Identify which cell holds the provided text, then report its (X, Y) central coordinate. 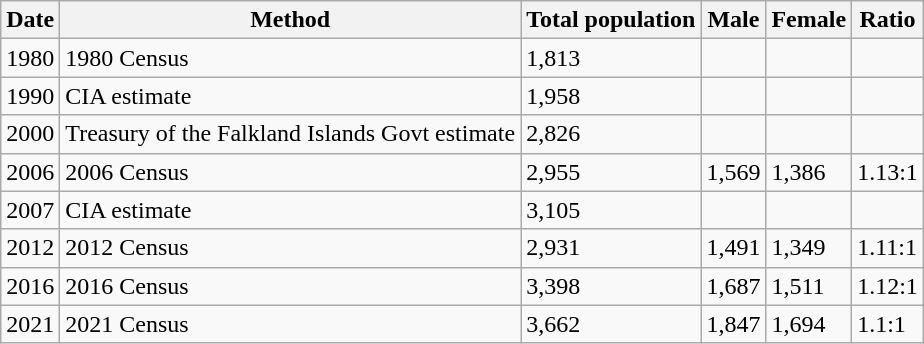
2012 Census (290, 248)
Treasury of the Falkland Islands Govt estimate (290, 134)
1,569 (734, 172)
Date (30, 20)
1,694 (809, 324)
1,958 (611, 96)
Male (734, 20)
1.12:1 (888, 286)
2021 (30, 324)
3,398 (611, 286)
1,386 (809, 172)
2006 (30, 172)
2012 (30, 248)
2,955 (611, 172)
1.13:1 (888, 172)
1990 (30, 96)
1,687 (734, 286)
1,511 (809, 286)
1980 Census (290, 58)
2016 Census (290, 286)
Female (809, 20)
1,813 (611, 58)
2016 (30, 286)
3,662 (611, 324)
1,491 (734, 248)
2,826 (611, 134)
Total population (611, 20)
1980 (30, 58)
3,105 (611, 210)
2021 Census (290, 324)
2,931 (611, 248)
1.11:1 (888, 248)
1,349 (809, 248)
2006 Census (290, 172)
1,847 (734, 324)
Method (290, 20)
Ratio (888, 20)
1.1:1 (888, 324)
2007 (30, 210)
2000 (30, 134)
